Return the (x, y) coordinate for the center point of the cell that contains the specified text.  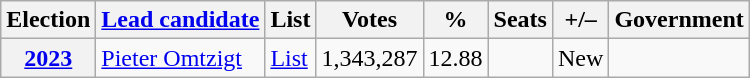
+/– (580, 20)
% (456, 20)
12.88 (456, 58)
2023 (48, 58)
Government (679, 20)
Lead candidate (180, 20)
1,343,287 (370, 58)
Seats (520, 20)
New (580, 58)
Pieter Omtzigt (180, 58)
Votes (370, 20)
Election (48, 20)
